Scan for the cell matching the given text and deliver its (x, y) coordinate at center. 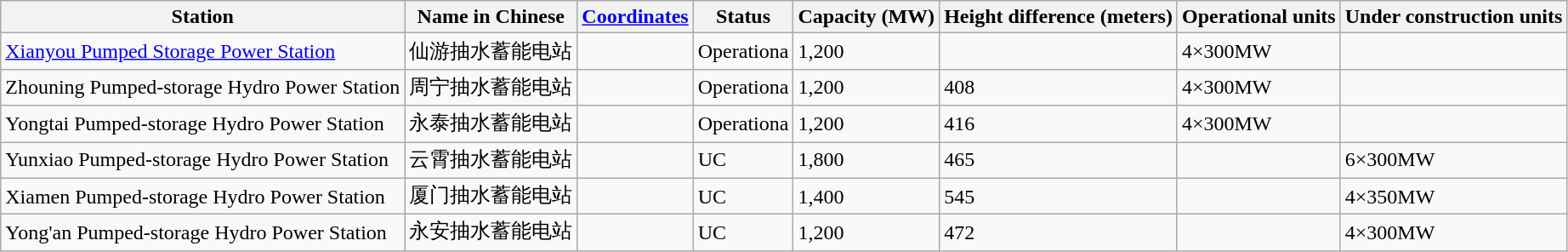
416 (1059, 124)
1,400 (866, 196)
Operational units (1258, 17)
Height difference (meters) (1059, 17)
云霄抽水蓄能电站 (491, 160)
408 (1059, 87)
Status (743, 17)
周宁抽水蓄能电站 (491, 87)
465 (1059, 160)
永泰抽水蓄能电站 (491, 124)
545 (1059, 196)
Yunxiao Pumped-storage Hydro Power Station (202, 160)
Station (202, 17)
仙游抽水蓄能电站 (491, 51)
Capacity (MW) (866, 17)
Zhouning Pumped-storage Hydro Power Station (202, 87)
Under construction units (1454, 17)
Yongtai Pumped-storage Hydro Power Station (202, 124)
1,800 (866, 160)
Xiamen Pumped-storage Hydro Power Station (202, 196)
472 (1059, 233)
Name in Chinese (491, 17)
4×350MW (1454, 196)
Xianyou Pumped Storage Power Station (202, 51)
6×300MW (1454, 160)
永安抽水蓄能电站 (491, 233)
厦门抽水蓄能电站 (491, 196)
Coordinates (635, 17)
Yong'an Pumped-storage Hydro Power Station (202, 233)
